Find where the given text appears and provide that cell's center as (x, y) coordinate. 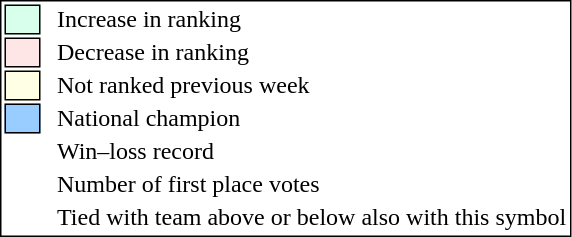
Win–loss record (312, 151)
Increase in ranking (312, 19)
Number of first place votes (312, 185)
National champion (312, 119)
Decrease in ranking (312, 53)
Tied with team above or below also with this symbol (312, 217)
Not ranked previous week (312, 85)
